Capture the cell that displays the provided text and extract its [x, y] central coordinate. 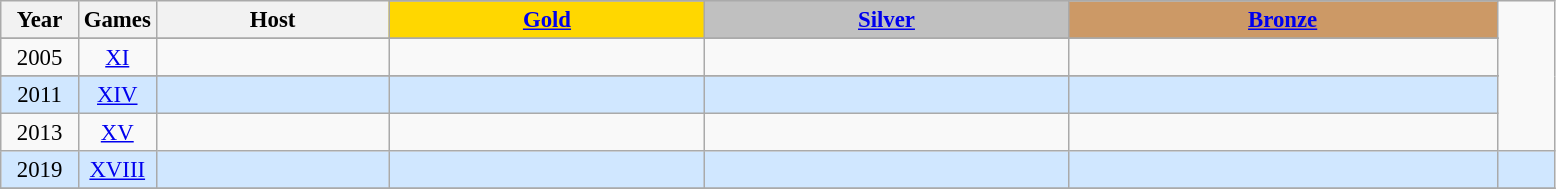
2005 [40, 58]
Year [40, 20]
2019 [40, 170]
Gold [547, 20]
Silver [886, 20]
XIV [117, 95]
XI [117, 58]
XVIII [117, 170]
Bronze [1282, 20]
Games [117, 20]
XV [117, 133]
Host [272, 20]
2013 [40, 133]
2011 [40, 95]
